Capture the cell that displays the provided text and extract its (X, Y) central coordinate. 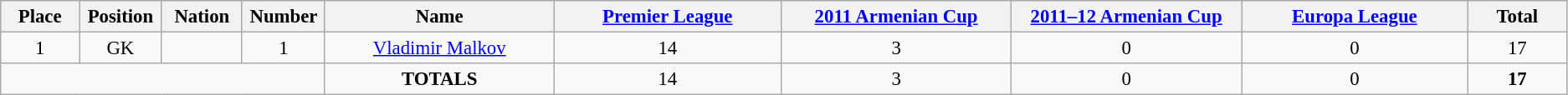
Position (120, 17)
Number (283, 17)
2011–12 Armenian Cup (1126, 17)
Total (1517, 17)
Place (40, 17)
Name (439, 17)
Premier League (668, 17)
Vladimir Malkov (439, 48)
Nation (202, 17)
2011 Armenian Cup (897, 17)
GK (120, 48)
Europa League (1355, 17)
TOTALS (439, 79)
